Output the (X, Y) coordinate of the center of the cell containing the given text.  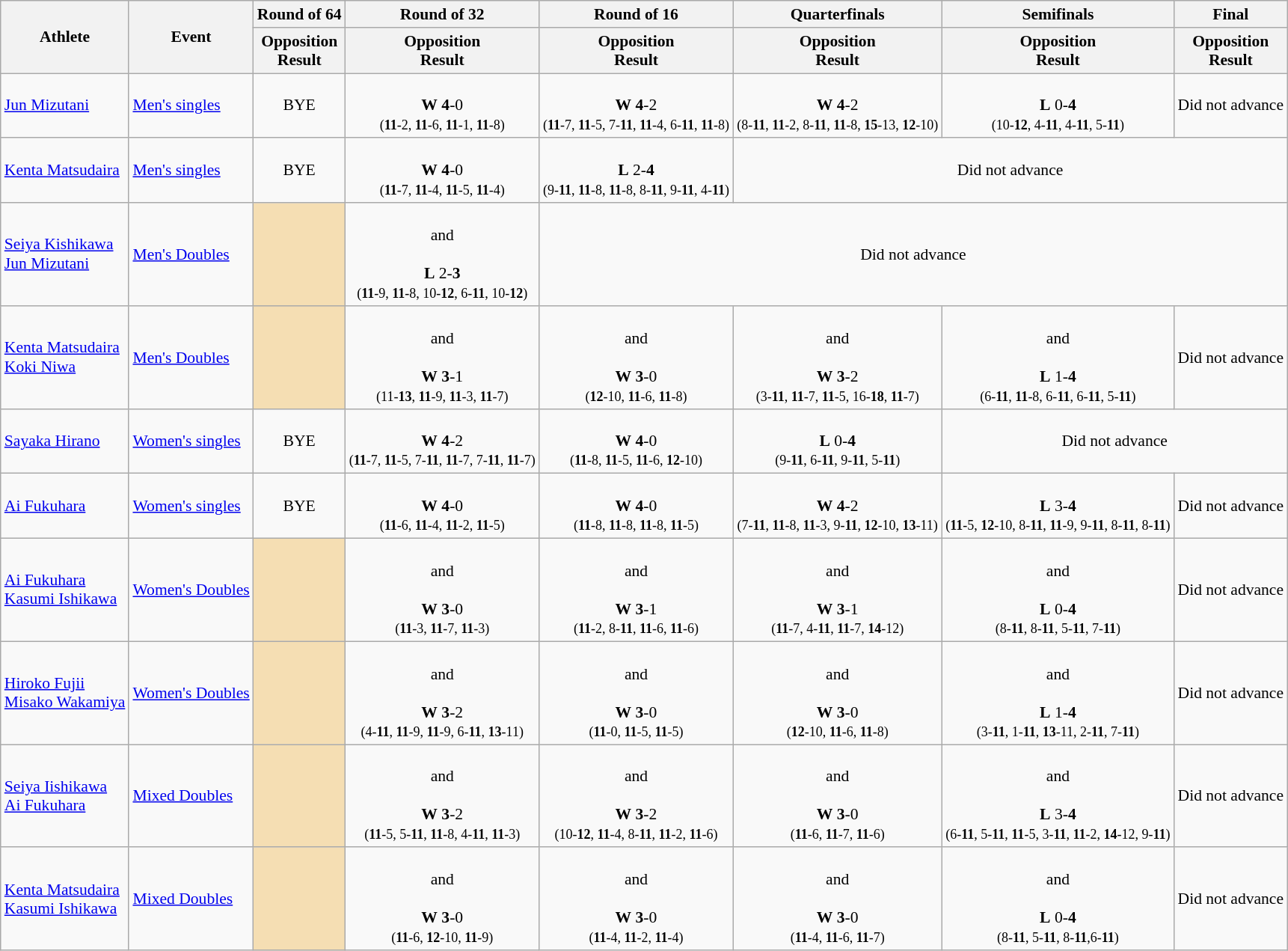
Kenta Matsudaira (65, 171)
W 4-2(8-11, 11-2, 8-11, 11-8, 15-13, 12-10) (838, 106)
Sayaka Hirano (65, 441)
Kenta MatsudairaKasumi Ishikawa (65, 899)
Ai Fukuhara (65, 506)
andL 1-4(3-11, 1-11, 13-11, 2-11, 7-11) (1058, 693)
Semifinals (1058, 14)
andL 3-4(6-11, 5-11, 11-5, 3-11, 11-2, 14-12, 9-11) (1058, 796)
andW 3-2(11-5, 5-11, 11-8, 4-11, 11-3) (443, 796)
Jun Mizutani (65, 106)
Seiya IishikawaAi Fukuhara (65, 796)
andW 3-0(11-6, 12-10, 11-9) (443, 899)
andW 3-0(11-3, 11-7, 11-3) (443, 590)
Round of 64 (299, 14)
Kenta MatsudairaKoki Niwa (65, 358)
L 2-4(9-11, 11-8, 11-8, 8-11, 9-11, 4-11) (636, 171)
L 0-4(10-12, 4-11, 4-11, 5-11) (1058, 106)
Athlete (65, 37)
andL 2-3(11-9, 11-8, 10-12, 6-11, 10-12) (443, 254)
W 4-2(11-7, 11-5, 7-11, 11-4, 6-11, 11-8) (636, 106)
W 4-0(11-8, 11-8, 11-8, 11-5) (636, 506)
Round of 16 (636, 14)
Final (1230, 14)
Round of 32 (443, 14)
andL 1-4(6-11, 11-8, 6-11, 6-11, 5-11) (1058, 358)
andW 3-0(11-4, 11-6, 11-7) (838, 899)
andW 3-2(10-12, 11-4, 8-11, 11-2, 11-6) (636, 796)
andW 3-0(11-4, 11-2, 11-4) (636, 899)
W 4-0(11-7, 11-4, 11-5, 11-4) (443, 171)
andW 3-0(11-6, 11-7, 11-6) (838, 796)
L 3-4(11-5, 12-10, 8-11, 11-9, 9-11, 8-11, 8-11) (1058, 506)
Quarterfinals (838, 14)
andW 3-1(11-13, 11-9, 11-3, 11-7) (443, 358)
andL 0-4(8-11, 8-11, 5-11, 7-11) (1058, 590)
Hiroko FujiiMisako Wakamiya (65, 693)
W 4-0(11-8, 11-5, 11-6, 12-10) (636, 441)
Ai FukuharaKasumi Ishikawa (65, 590)
W 4-2(7-11, 11-8, 11-3, 9-11, 12-10, 13-11) (838, 506)
W 4-0(11-6, 11-4, 11-2, 11-5) (443, 506)
andW 3-2(3-11, 11-7, 11-5, 16-18, 11-7) (838, 358)
Seiya KishikawaJun Mizutani (65, 254)
andW 3-1(11-2, 8-11, 11-6, 11-6) (636, 590)
W 4-0(11-2, 11-6, 11-1, 11-8) (443, 106)
andW 3-1(11-7, 4-11, 11-7, 14-12) (838, 590)
Event (191, 37)
L 0-4(9-11, 6-11, 9-11, 5-11) (838, 441)
W 4-2(11-7, 11-5, 7-11, 11-7, 7-11, 11-7) (443, 441)
andL 0-4(8-11, 5-11, 8-11,6-11) (1058, 899)
andW 3-0(11-0, 11-5, 11-5) (636, 693)
andW 3-2(4-11, 11-9, 11-9, 6-11, 13-11) (443, 693)
